For the text-containing cell, return its midpoint in [X, Y] coordinate format. 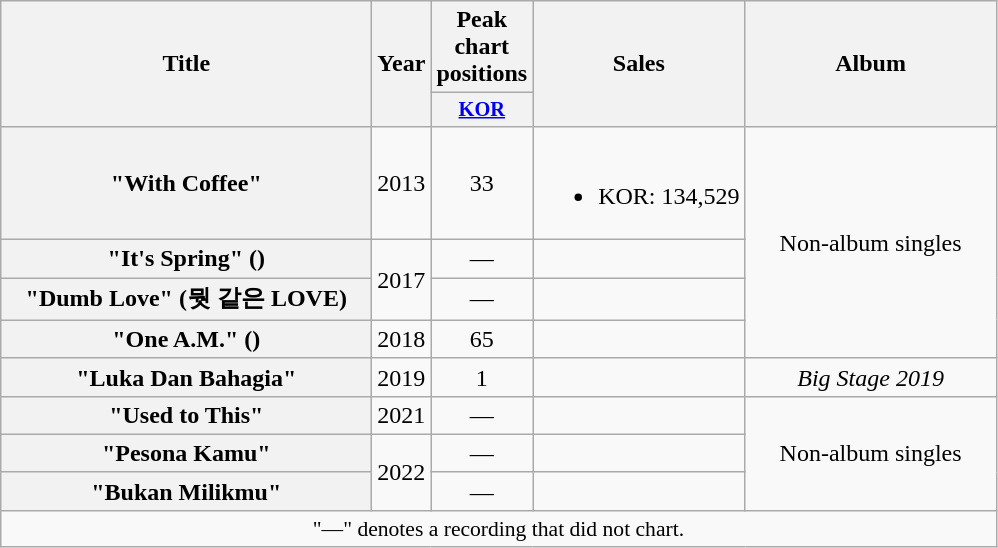
Title [186, 64]
"It's Spring" () [186, 259]
2018 [402, 339]
"Dumb Love" (뭣 같은 LOVE) [186, 300]
2013 [402, 182]
2019 [402, 377]
"Pesona Kamu" [186, 453]
"With Coffee" [186, 182]
Peak chart positions [482, 47]
"One A.M." () [186, 339]
"—" denotes a recording that did not chart. [498, 528]
1 [482, 377]
Big Stage 2019 [870, 377]
2021 [402, 415]
33 [482, 182]
Sales [639, 64]
"Used to This" [186, 415]
2017 [402, 280]
65 [482, 339]
"Bukan Milikmu" [186, 491]
Album [870, 64]
KOR: 134,529 [639, 182]
2022 [402, 472]
KOR [482, 110]
Year [402, 64]
"Luka Dan Bahagia" [186, 377]
